For the text-containing cell, return its midpoint in (X, Y) coordinate format. 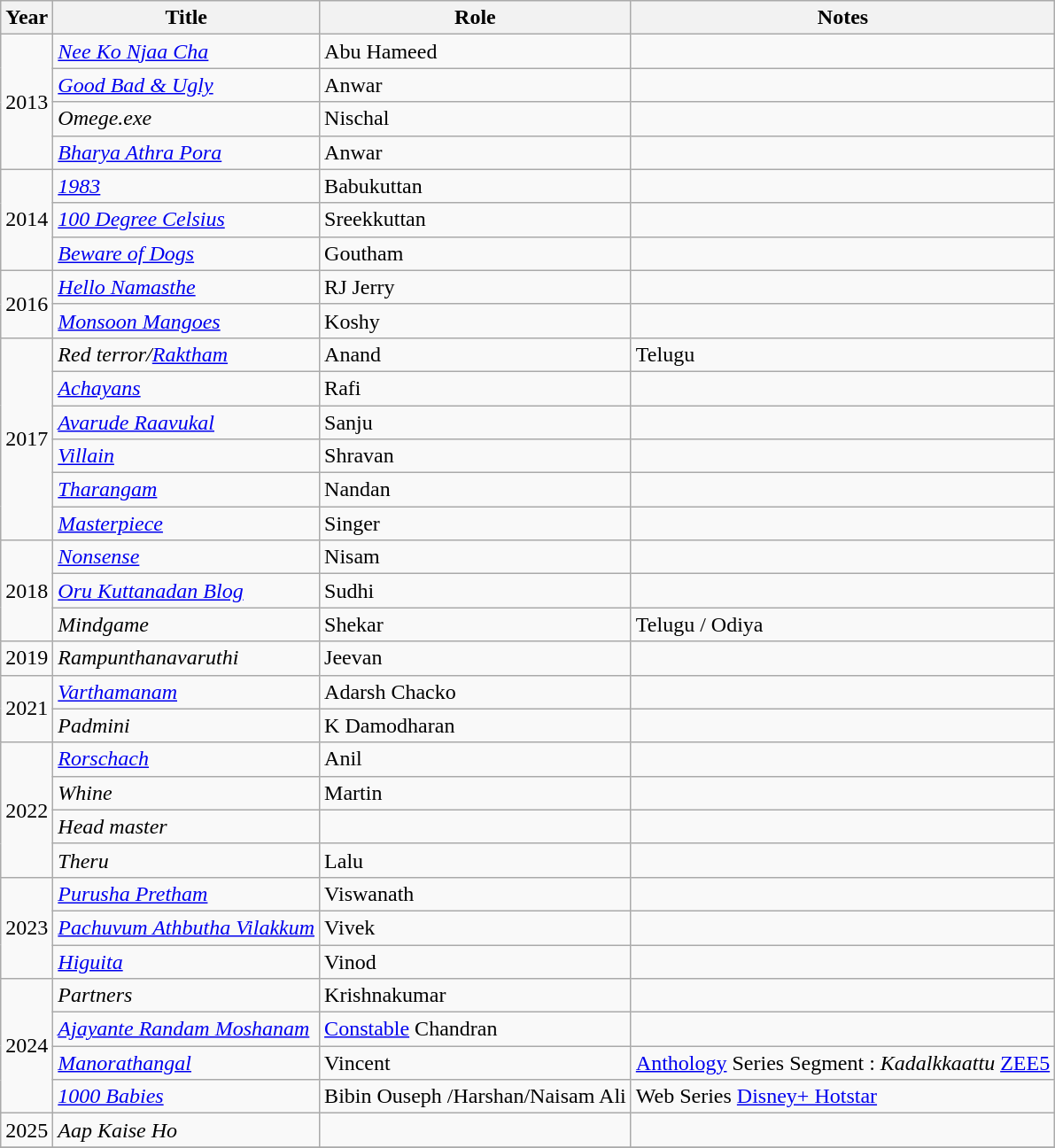
100 Degree Celsius (186, 220)
Rorschach (186, 759)
2017 (27, 438)
Partners (186, 996)
Babukuttan (476, 186)
Ajayante Randam Moshanam (186, 1029)
Hello Namasthe (186, 287)
Sanju (476, 423)
Tharangam (186, 490)
Anand (476, 354)
Title (186, 18)
1000 Babies (186, 1097)
Monsoon Mangoes (186, 321)
2018 (27, 591)
Mindgame (186, 624)
Goutham (476, 253)
Constable Chandran (476, 1029)
Varthamanam (186, 692)
2014 (27, 220)
Lalu (476, 860)
Whine (186, 793)
Padmini (186, 725)
Rampunthanavaruthi (186, 658)
Singer (476, 524)
Role (476, 18)
Head master (186, 826)
Nandan (476, 490)
Telugu (842, 354)
Red terror/Raktham (186, 354)
Oru Kuttanadan Blog (186, 591)
Vivek (476, 927)
Viswanath (476, 894)
2016 (27, 304)
Anthology Series Segment : Kadalkkaattu ZEE5 (842, 1063)
RJ Jerry (476, 287)
2023 (27, 927)
Achayans (186, 388)
Nee Ko Njaa Cha (186, 51)
2013 (27, 102)
Web Series Disney+ Hotstar (842, 1097)
Manorathangal (186, 1063)
Sreekkuttan (476, 220)
Theru (186, 860)
Adarsh Chacko (476, 692)
Masterpiece (186, 524)
Abu Hameed (476, 51)
Year (27, 18)
Shekar (476, 624)
Higuita (186, 961)
Good Bad & Ugly (186, 85)
Sudhi (476, 591)
Aap Kaise Ho (186, 1130)
Avarude Raavukal (186, 423)
Rafi (476, 388)
Nischal (476, 119)
1983 (186, 186)
Shravan (476, 456)
Vincent (476, 1063)
Villain (186, 456)
Martin (476, 793)
Pachuvum Athbutha Vilakkum (186, 927)
2021 (27, 709)
Krishnakumar (476, 996)
Nisam (476, 557)
Purusha Pretham (186, 894)
Vinod (476, 961)
2022 (27, 810)
K Damodharan (476, 725)
Omege.exe (186, 119)
Anil (476, 759)
2025 (27, 1130)
Nonsense (186, 557)
Bharya Athra Pora (186, 152)
Beware of Dogs (186, 253)
Jeevan (476, 658)
2019 (27, 658)
Notes (842, 18)
2024 (27, 1046)
Telugu / Odiya (842, 624)
Koshy (476, 321)
Bibin Ouseph /Harshan/Naisam Ali (476, 1097)
